Scan for the cell matching the given text and deliver its [x, y] coordinate at center. 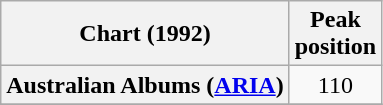
Peak position [335, 34]
110 [335, 85]
Australian Albums (ARIA) [145, 85]
Chart (1992) [145, 34]
